Detect which cell encompasses the target text, then output its (X, Y) center coordinate. 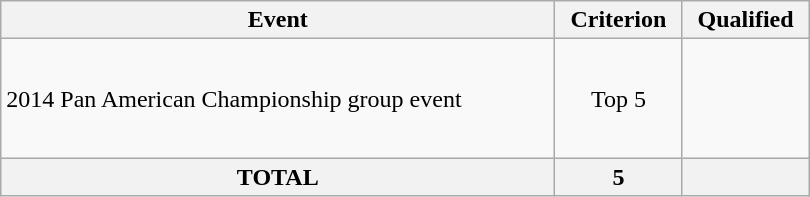
Criterion (618, 20)
Top 5 (618, 98)
Qualified (746, 20)
5 (618, 177)
2014 Pan American Championship group event (278, 98)
TOTAL (278, 177)
Event (278, 20)
